Detect which cell encompasses the target text, then output its [x, y] center coordinate. 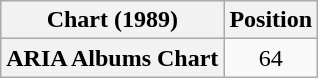
ARIA Albums Chart [112, 58]
Chart (1989) [112, 20]
64 [271, 58]
Position [271, 20]
